Find where the given text appears and provide that cell's center as (X, Y) coordinate. 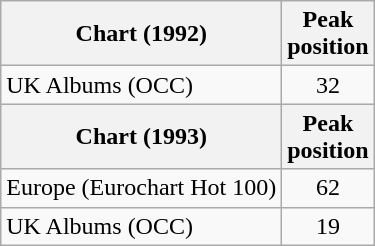
Chart (1992) (142, 34)
Chart (1993) (142, 136)
Europe (Eurochart Hot 100) (142, 188)
32 (328, 85)
62 (328, 188)
19 (328, 226)
